Pinpoint the cell where the given text exists, returning its (X, Y) midpoint coordinate. 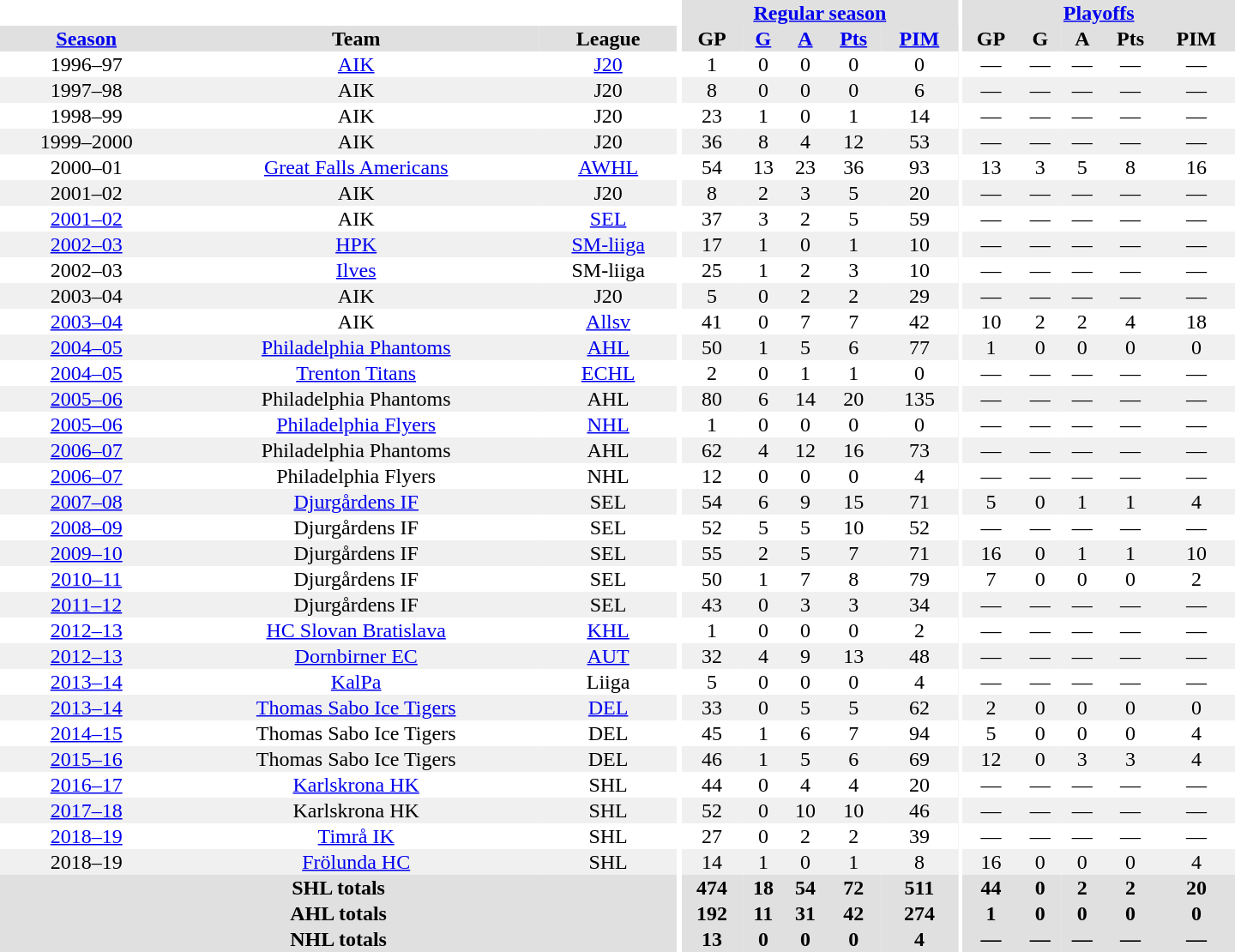
29 (919, 296)
34 (919, 605)
32 (712, 656)
AHL totals (338, 913)
1998–99 (86, 116)
79 (919, 579)
41 (712, 322)
43 (712, 605)
53 (919, 142)
2009–10 (86, 553)
48 (919, 656)
45 (712, 733)
Regular season (820, 13)
2014–15 (86, 733)
2007–08 (86, 502)
Team (356, 39)
HC Slovan Bratislava (356, 630)
80 (712, 399)
Liiga (608, 682)
77 (919, 347)
Season (86, 39)
AUT (608, 656)
SHL totals (338, 888)
511 (919, 888)
1996–97 (86, 64)
ECHL (608, 373)
33 (712, 708)
2016–17 (86, 785)
Allsv (608, 322)
Timrå IK (356, 836)
Great Falls Americans (356, 167)
1997–98 (86, 90)
93 (919, 167)
AWHL (608, 167)
474 (712, 888)
11 (763, 913)
69 (919, 759)
59 (919, 219)
15 (852, 502)
31 (804, 913)
KHL (608, 630)
94 (919, 733)
2017–18 (86, 810)
17 (712, 244)
2011–12 (86, 605)
39 (919, 836)
1999–2000 (86, 142)
192 (712, 913)
135 (919, 399)
37 (712, 219)
27 (712, 836)
2000–01 (86, 167)
Trenton Titans (356, 373)
Ilves (356, 270)
HPK (356, 244)
Dornbirner EC (356, 656)
League (608, 39)
274 (919, 913)
NHL totals (338, 939)
2008–09 (86, 527)
Frölunda HC (356, 862)
73 (919, 450)
55 (712, 553)
Playoffs (1099, 13)
2010–11 (86, 579)
2015–16 (86, 759)
72 (852, 888)
25 (712, 270)
KalPa (356, 682)
